Locate the cell with the specified text and output its [x, y] center coordinate. 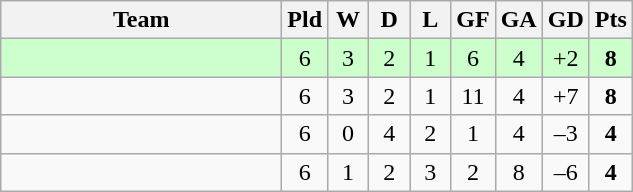
0 [348, 134]
Team [142, 20]
–6 [566, 172]
GF [473, 20]
+2 [566, 58]
+7 [566, 96]
D [390, 20]
–3 [566, 134]
L [430, 20]
11 [473, 96]
Pts [610, 20]
W [348, 20]
Pld [305, 20]
GD [566, 20]
GA [518, 20]
